Find where the given text appears and provide that cell's center as [X, Y] coordinate. 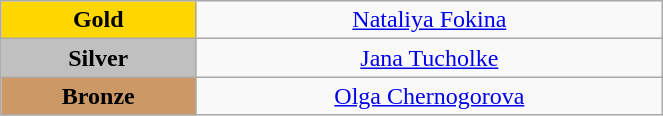
Bronze [98, 96]
Gold [98, 20]
Silver [98, 58]
Olga Chernogorova [430, 96]
Jana Tucholke [430, 58]
Nataliya Fokina [430, 20]
